Scan for the cell matching the given text and deliver its [X, Y] coordinate at center. 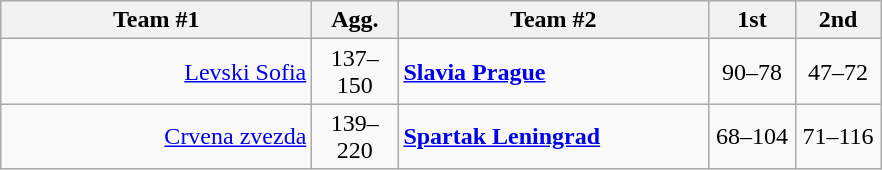
Team #1 [156, 20]
Team #2 [554, 20]
68–104 [752, 136]
1st [752, 20]
137–150 [355, 72]
71–116 [838, 136]
Levski Sofia [156, 72]
Crvena zvezda [156, 136]
47–72 [838, 72]
139–220 [355, 136]
Slavia Prague [554, 72]
90–78 [752, 72]
Spartak Leningrad [554, 136]
2nd [838, 20]
Agg. [355, 20]
